Search for the cell housing the specified text and yield its [x, y] center coordinate. 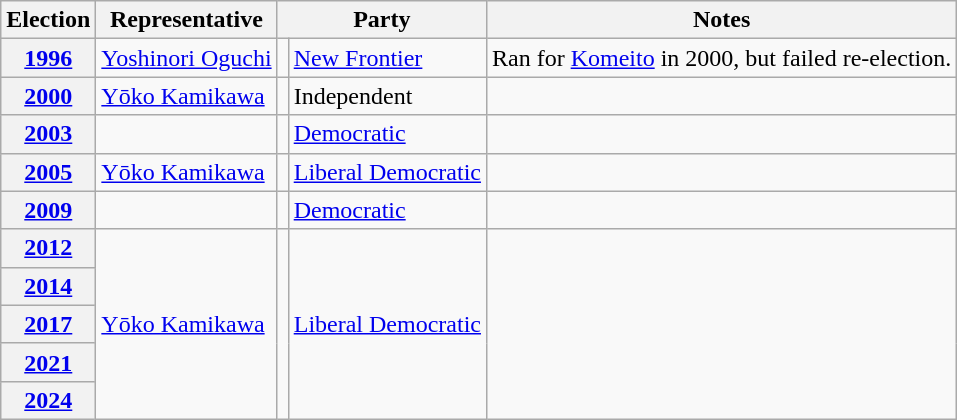
Party [382, 20]
New Frontier [387, 58]
Yoshinori Oguchi [186, 58]
1996 [48, 58]
2012 [48, 248]
Representative [186, 20]
2021 [48, 362]
2009 [48, 210]
2014 [48, 286]
2000 [48, 96]
2005 [48, 172]
2024 [48, 400]
Independent [387, 96]
2003 [48, 134]
Notes [721, 20]
Election [48, 20]
Ran for Komeito in 2000, but failed re-election. [721, 58]
2017 [48, 324]
